Output the (X, Y) coordinate of the center of the cell containing the given text.  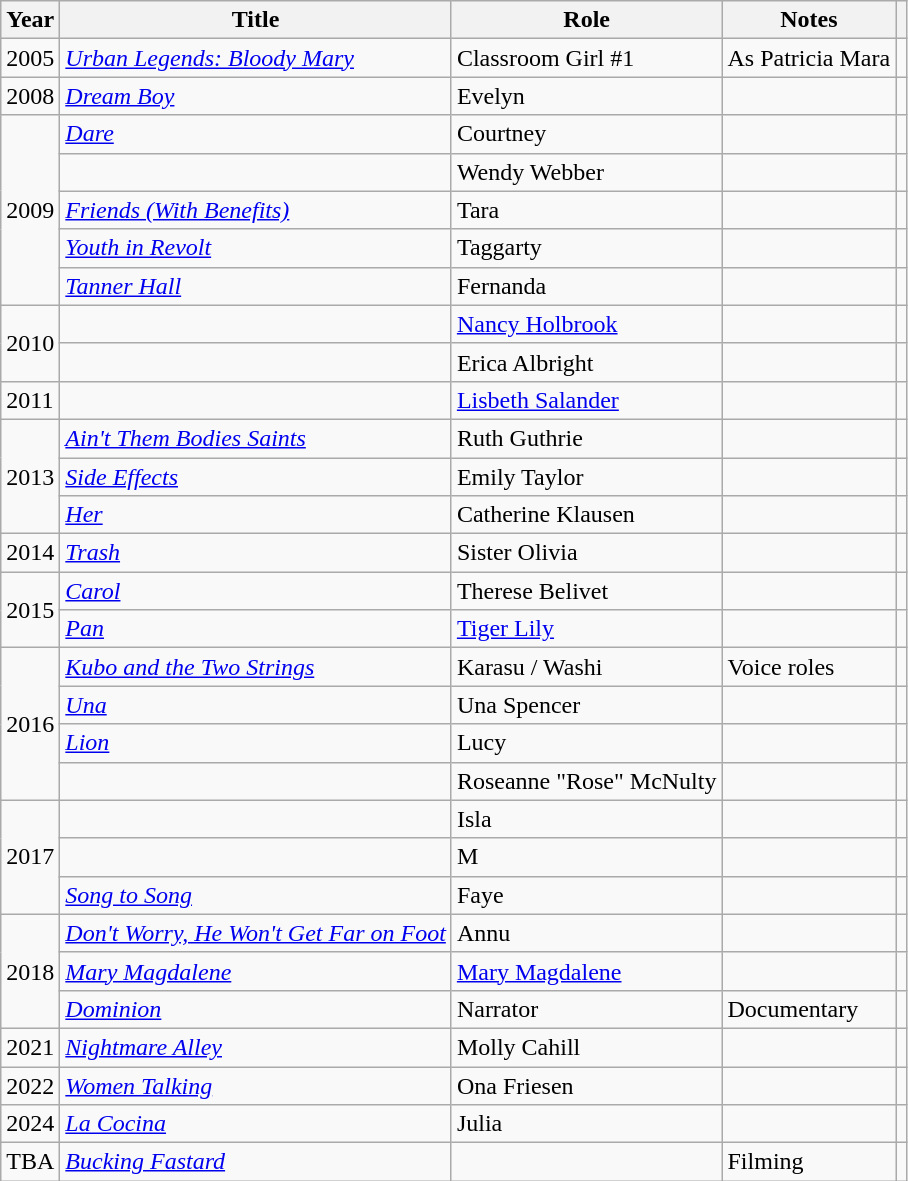
2024 (30, 1124)
2021 (30, 1047)
Her (256, 515)
Molly Cahill (586, 1047)
Women Talking (256, 1085)
Role (586, 20)
Tara (586, 210)
Notes (809, 20)
La Cocina (256, 1124)
Karasu / Washi (586, 667)
Tiger Lily (586, 629)
2015 (30, 610)
Friends (With Benefits) (256, 210)
Pan (256, 629)
2017 (30, 857)
2018 (30, 971)
Isla (586, 819)
Ruth Guthrie (586, 438)
Ona Friesen (586, 1085)
Annu (586, 933)
Roseanne "Rose" McNulty (586, 781)
Therese Belivet (586, 591)
Filming (809, 1162)
Carol (256, 591)
Urban Legends: Bloody Mary (256, 58)
Classroom Girl #1 (586, 58)
2008 (30, 96)
Youth in Revolt (256, 248)
Dare (256, 134)
Dream Boy (256, 96)
Voice roles (809, 667)
Fernanda (586, 286)
Trash (256, 553)
Julia (586, 1124)
Nightmare Alley (256, 1047)
2010 (30, 343)
Courtney (586, 134)
Emily Taylor (586, 477)
M (586, 857)
Ain't Them Bodies Saints (256, 438)
2009 (30, 210)
Song to Song (256, 895)
Lion (256, 743)
Year (30, 20)
2022 (30, 1085)
Faye (586, 895)
2011 (30, 400)
Don't Worry, He Won't Get Far on Foot (256, 933)
Evelyn (586, 96)
Erica Albright (586, 362)
Tanner Hall (256, 286)
Lucy (586, 743)
2005 (30, 58)
Lisbeth Salander (586, 400)
Bucking Fastard (256, 1162)
Kubo and the Two Strings (256, 667)
Sister Olivia (586, 553)
Title (256, 20)
TBA (30, 1162)
As Patricia Mara (809, 58)
Una (256, 705)
Dominion (256, 1009)
2013 (30, 476)
Narrator (586, 1009)
Una Spencer (586, 705)
Side Effects (256, 477)
2016 (30, 724)
Catherine Klausen (586, 515)
Taggarty (586, 248)
Wendy Webber (586, 172)
Nancy Holbrook (586, 324)
2014 (30, 553)
Documentary (809, 1009)
